Return [x, y] of the center of cell containing provided text 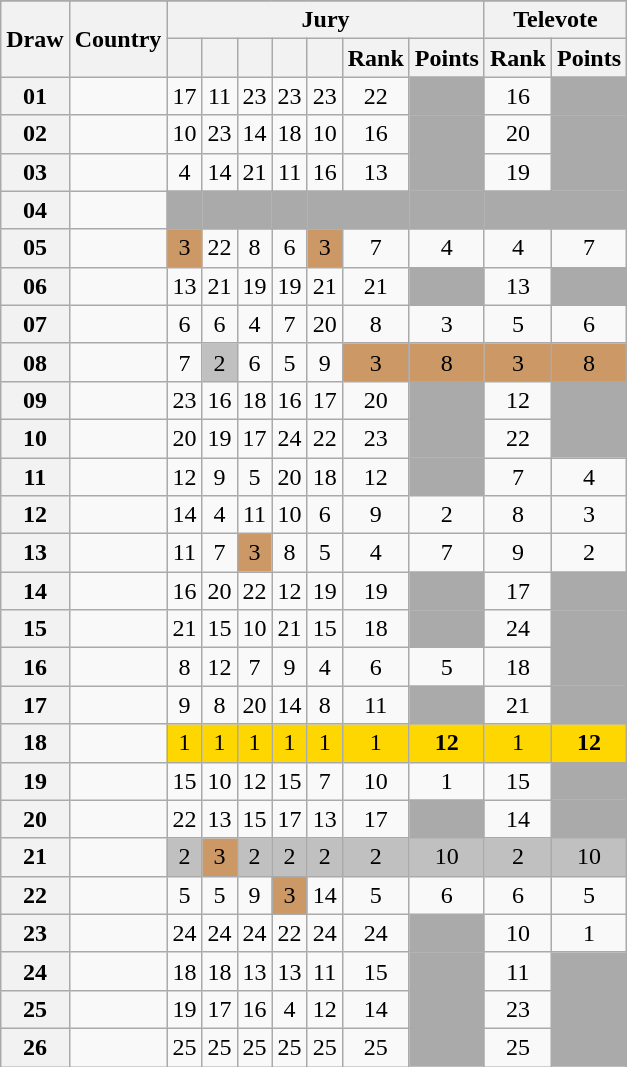
01 [35, 96]
04 [35, 210]
Televote [555, 20]
09 [35, 400]
Country [118, 39]
Jury [326, 20]
08 [35, 362]
05 [35, 248]
26 [35, 1047]
07 [35, 324]
03 [35, 172]
02 [35, 134]
Draw [35, 39]
06 [35, 286]
